From the cell containing the given text, extract its center point as [X, Y] coordinate. 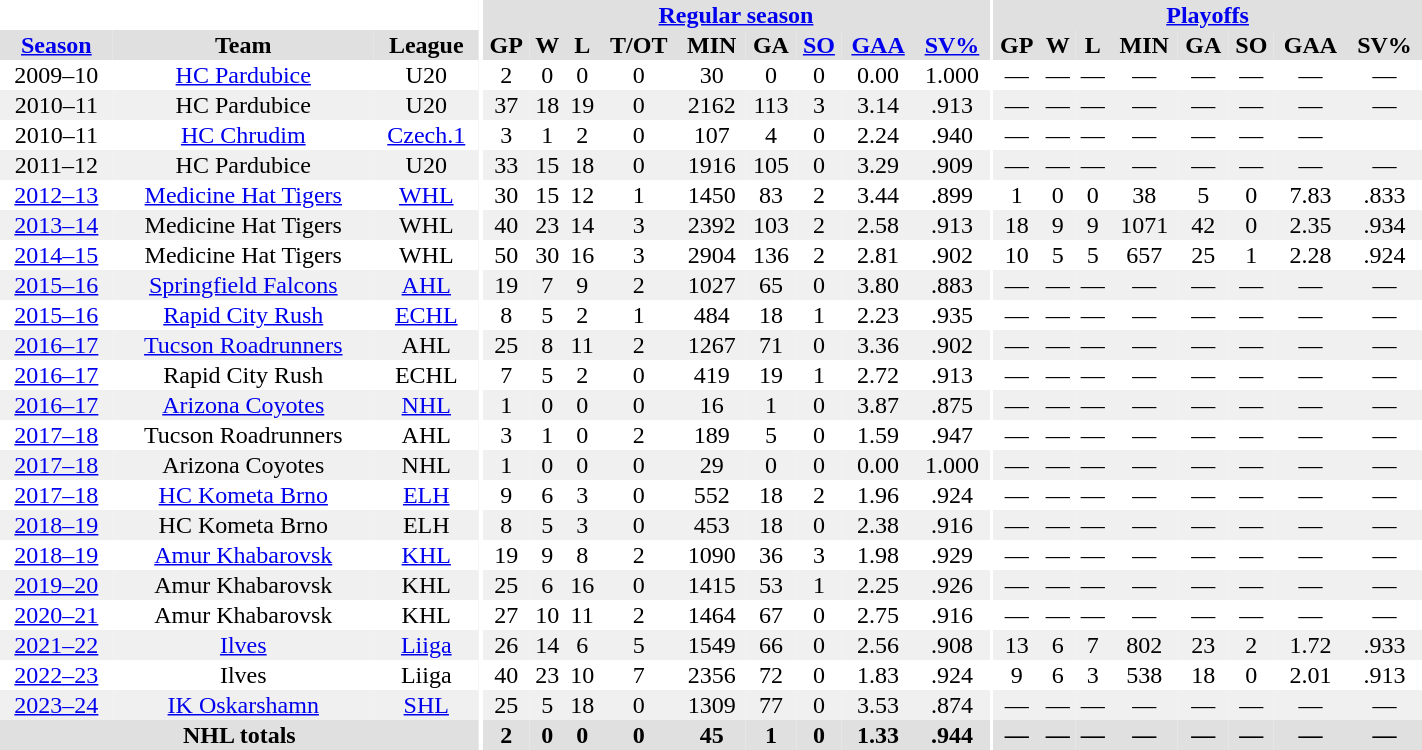
SHL [426, 705]
Regular season [736, 15]
3.14 [878, 105]
1.96 [878, 495]
IK Oskarshamn [244, 705]
.947 [952, 435]
Czech.1 [426, 135]
.883 [952, 285]
1916 [712, 165]
2.81 [878, 255]
657 [1144, 255]
552 [712, 495]
.833 [1384, 195]
72 [772, 675]
NHL totals [240, 735]
2.56 [878, 645]
33 [506, 165]
.908 [952, 645]
4 [772, 135]
.944 [952, 735]
1549 [712, 645]
37 [506, 105]
66 [772, 645]
.926 [952, 585]
2.38 [878, 525]
2.24 [878, 135]
.935 [952, 315]
77 [772, 705]
3.29 [878, 165]
2022–23 [56, 675]
.875 [952, 405]
.934 [1384, 225]
3.80 [878, 285]
.940 [952, 135]
2392 [712, 225]
2356 [712, 675]
2162 [712, 105]
1415 [712, 585]
2.58 [878, 225]
.933 [1384, 645]
67 [772, 615]
36 [772, 555]
2009–10 [56, 75]
2011–12 [56, 165]
1027 [712, 285]
484 [712, 315]
453 [712, 525]
2020–21 [56, 615]
538 [1144, 675]
7.83 [1310, 195]
2904 [712, 255]
29 [712, 465]
53 [772, 585]
50 [506, 255]
.929 [952, 555]
189 [712, 435]
26 [506, 645]
83 [772, 195]
2.23 [878, 315]
HC Chrudim [244, 135]
2.28 [1310, 255]
.909 [952, 165]
1267 [712, 345]
Season [56, 45]
1071 [1144, 225]
T/OT [639, 45]
2.35 [1310, 225]
71 [772, 345]
League [426, 45]
1450 [712, 195]
27 [506, 615]
2023–24 [56, 705]
113 [772, 105]
1464 [712, 615]
Playoffs [1208, 15]
Springfield Falcons [244, 285]
45 [712, 735]
.899 [952, 195]
1.72 [1310, 645]
2013–14 [56, 225]
2021–22 [56, 645]
42 [1204, 225]
3.53 [878, 705]
2012–13 [56, 195]
2.75 [878, 615]
1.98 [878, 555]
3.36 [878, 345]
136 [772, 255]
107 [712, 135]
1090 [712, 555]
103 [772, 225]
38 [1144, 195]
2.25 [878, 585]
2.72 [878, 375]
2.01 [1310, 675]
.874 [952, 705]
2019–20 [56, 585]
1.83 [878, 675]
3.44 [878, 195]
419 [712, 375]
65 [772, 285]
3.87 [878, 405]
105 [772, 165]
1.33 [878, 735]
2014–15 [56, 255]
Team [244, 45]
802 [1144, 645]
1.59 [878, 435]
1309 [712, 705]
13 [1016, 645]
12 [582, 195]
